Return the [X, Y] coordinate for the center point of the cell that contains the specified text.  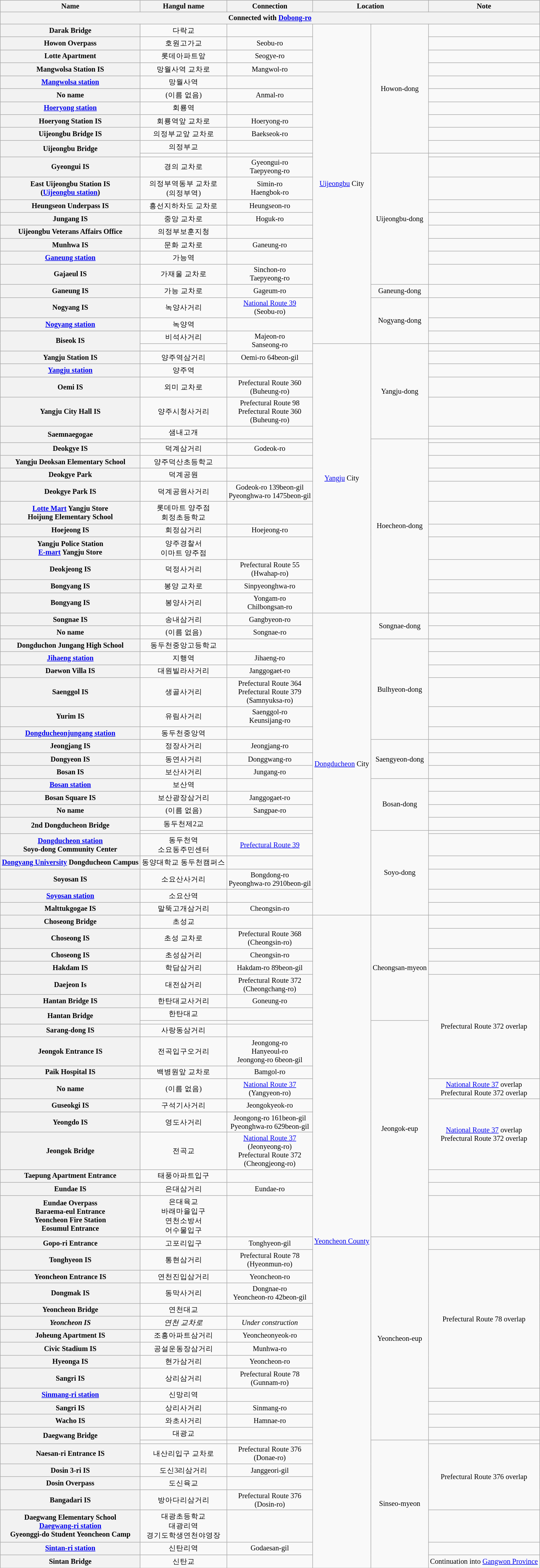
사랑동삼거리 [184, 1030]
덕정사거리 [184, 569]
Sinmang-ri station [71, 1395]
Gyeongui-roTaepyeong-ro [270, 167]
망월사역 교차로 [184, 69]
Saemnaegogae [71, 434]
Sintan Bridge [71, 1561]
Connection [270, 6]
생골사거리 [184, 692]
Prefectural Route 372 overlap [484, 1027]
Howon Overpass [71, 43]
Uijeongbu Bridge [71, 149]
Wacho IS [71, 1421]
동두천역소요동주민센터 [184, 845]
Prefectural Route 364Prefectural Route 379(Samnyuksa-ro) [270, 692]
회정삼거리 [184, 531]
Hamnae-ro [270, 1421]
보산사거리 [184, 772]
National Route 39(Seobu-ro) [270, 308]
가능 교차로 [184, 291]
샘내고개 [184, 432]
Hantan Bridge [71, 1016]
대전삼거리 [184, 985]
Tonghyeon IS [71, 1260]
Songnae IS [71, 619]
Prefectural Route 78(Gunnam-ro) [270, 1378]
Gangbyeon-ro [270, 619]
Saenggol-roKeunsijang-ro [270, 716]
Seogye-ro [270, 56]
연천 교차로 [184, 1323]
동두천중앙고등학교 [184, 646]
Lotte Apartment [71, 56]
한탄대교사거리 [184, 1001]
초성삼거리 [184, 955]
Jungang-ro [270, 772]
Deokjeong IS [71, 569]
Yeoncheon IS [71, 1323]
양주시청사거리 [184, 412]
Continuation into Gangwon Province [484, 1561]
Dongducheonjungang station [71, 733]
Uijeongbu-dong [400, 219]
Jihaeng-ro [270, 658]
Eundae-ro [270, 1189]
Note [484, 6]
Dosin Overpass [71, 1483]
녹양역 [184, 324]
정장사거리 [184, 746]
덕계공원사거리 [184, 491]
Naesan-ri Entrance IS [71, 1454]
의정부보훈지청 [184, 231]
동두천중앙역 [184, 733]
Jeongjang IS [71, 746]
Deokgye Park [71, 475]
Biseok IS [71, 341]
Nogyang-dong [400, 320]
양주역삼거리 [184, 358]
Dongnae-roYeoncheon-ro 42beon-gil [270, 1293]
Hoeryong Station IS [71, 121]
Sinchon-roTaepyeong-ro [270, 274]
Sinpyeonghwa-ro [270, 586]
동연사거리 [184, 759]
덕계삼거리 [184, 449]
롯데마트 양주점회정초등학교 [184, 513]
Majeon-roSanseong-ro [270, 341]
초성교 [184, 921]
Bosan station [71, 785]
Uijeongbu City [342, 184]
Cheongsan-myeon [400, 968]
Goneung-ro [270, 1001]
Bulhyeon-dong [400, 689]
양주역 [184, 370]
Prefectural Route 372(Cheongchang-ro) [270, 985]
초성 교차로 [184, 938]
Jihaeng station [71, 658]
방아다리삼거리 [184, 1500]
비석사거리 [184, 337]
롯데아파트앞 [184, 56]
Sarang-dong IS [71, 1030]
Yangju City [342, 478]
Yeoncheon Entrance IS [71, 1276]
Yangju Deoksan Elementary School [71, 461]
Yeoncheon County [342, 1241]
Godaesan-gil [270, 1549]
Jeongokyeok-ro [270, 1106]
Nogyang IS [71, 308]
양주덕산초등학교 [184, 461]
외미 교차로 [184, 387]
2nd Dongducheon Bridge [71, 825]
Prefectural Route 376 overlap [484, 1477]
Yeoncheonyeok-ro [270, 1336]
Munhwa-ro [270, 1348]
Soyosan station [71, 896]
Dongduchon Jungang High School [71, 646]
Soyosan IS [71, 879]
연천진입삼거리 [184, 1276]
Howon-dong [400, 89]
Daewon Villa IS [71, 671]
Jeongok Bridge [71, 1151]
Yurim IS [71, 716]
Songnae-dong [400, 626]
Eundae IS [71, 1189]
Lotte Mart Yangju StoreHoijung Elementary School [71, 513]
신탄리역 [184, 1549]
Baekseok-ro [270, 134]
Hangul name [184, 6]
Ganeung-ro [270, 245]
상리사거리 [184, 1407]
Oemi IS [71, 387]
대원빌라사거리 [184, 671]
전곡입구오거리 [184, 1051]
Prefectural Route 39 [270, 845]
Yangju station [71, 370]
Godeok-ro 139beon-gilPyeonghwa-ro 1475beon-gil [270, 491]
가재울 교차로 [184, 274]
Daejeon Is [71, 985]
Jeongong-ro 161beon-gilPyeonghwa-ro 629beon-gil [270, 1122]
Hakdam-ro 89beon-gil [270, 968]
문화 교차로 [184, 245]
Hoeryong-ro [270, 121]
전곡교 [184, 1151]
의정부교 [184, 147]
다락교 [184, 30]
Dongducheon City [342, 764]
Mangwol-ro [270, 69]
Prefectural Route 376(Dosin-ro) [270, 1500]
Jeongong-roHanyeoul-roJeongong-ro 6beon-gil [270, 1051]
녹양사거리 [184, 308]
Dongducheon stationSoyo-dong Community Center [71, 845]
Sangpae-ro [270, 811]
호원고가교 [184, 43]
Bosan Square IS [71, 798]
동양대학교 동두천캠퍼스 [184, 862]
Simin-roHaengbok-ro [270, 188]
Saenggol IS [71, 692]
Seobu-ro [270, 43]
Bangadari IS [71, 1500]
상리삼거리 [184, 1378]
Name [71, 6]
Mangwolsa station [71, 82]
Choseong Bridge [71, 921]
Hyeonga IS [71, 1362]
통현삼거리 [184, 1260]
Nogyang station [71, 324]
조흥아파트삼거리 [184, 1336]
Oemi-ro 64beon-gil [270, 358]
Ganeung station [71, 258]
Tonghyeon-gil [270, 1243]
Anmal-ro [270, 95]
Ganeung-dong [400, 291]
Prefectural Route 55(Hwahap-ro) [270, 569]
Civic Stadium IS [71, 1348]
Malttukgogae IS [71, 909]
Songnae-ro [270, 632]
신탄교 [184, 1561]
와초사거리 [184, 1421]
은대육교바래마을입구연천소방서어수물입구 [184, 1216]
Deokgye Park IS [71, 491]
중앙 교차로 [184, 219]
Bamgol-ro [270, 1072]
Prefectural Route 98Prefectural Route 360(Buheung-ro) [270, 412]
Hoejeong-ro [270, 531]
Bosan-dong [400, 804]
Gopo-ri Entrance [71, 1243]
Sinseo-myeon [400, 1504]
Janggeori-gil [270, 1470]
Hantan Bridge IS [71, 1001]
Gyeongui IS [71, 167]
Yangju City Hall IS [71, 412]
봉양 교차로 [184, 586]
회룡역 [184, 108]
Guseokgi IS [71, 1106]
Hoeryong station [71, 108]
Daegwang Elementary SchoolDaegwang-ri stationGyeonggi-do Student Yeoncheon Camp [71, 1526]
Yeoncheon-eup [400, 1338]
Uijeongbu Bridge IS [71, 134]
구석기사거리 [184, 1106]
봉양사거리 [184, 603]
의정부역동부 교차로(의정부역) [184, 188]
동막사거리 [184, 1293]
신망리역 [184, 1395]
Jeongok Entrance IS [71, 1051]
Dongyeon IS [71, 759]
Yangju Station IS [71, 358]
보산역 [184, 785]
망월사역 [184, 82]
지행역 [184, 658]
공설운동장삼거리 [184, 1348]
고포리입구 [184, 1243]
National Route 37(Jeonyeong-ro)Prefectural Route 372(Cheongjeong-ro) [270, 1151]
백병원앞 교차로 [184, 1072]
Hoejeong IS [71, 531]
Mangwolsa Station IS [71, 69]
Donggwang-ro [270, 759]
가능역 [184, 258]
흥선지하차도 교차로 [184, 206]
Deokgye IS [71, 449]
Yangju Police StationE-mart Yangju Store [71, 548]
Heungseon Underpass IS [71, 206]
회룡역앞 교차로 [184, 121]
양주경찰서이마트 양주점 [184, 548]
도신3리삼거리 [184, 1470]
Yongam-roChilbongsan-ro [270, 603]
Hoguk-ro [270, 219]
Dosin 3-ri IS [71, 1470]
Jeongjang-ro [270, 746]
내산리입구 교차로 [184, 1454]
Dongyang University Dongducheon Campus [71, 862]
Joheung Apartment IS [71, 1336]
Munhwa IS [71, 245]
Bosan IS [71, 772]
연천대교 [184, 1309]
덕계공원 [184, 475]
Heungseon-ro [270, 206]
Eundae OverpassBaraema-eul EntranceYeoncheon Fire StationEosumul Entrance [71, 1216]
Jungang IS [71, 219]
경의 교차로 [184, 167]
Godeok-ro [270, 449]
Prefectural Route 376(Donae-ro) [270, 1454]
Prefectural Route 78 overlap [484, 1319]
한탄대교 [184, 1014]
대광초등학교대광리역경기도학생연천야영장 [184, 1526]
Connected with Dobong-ro [270, 18]
보산광장삼거리 [184, 798]
East Uijeongbu Station IS(Uijeongbu station) [71, 188]
소요산사거리 [184, 879]
은대삼거리 [184, 1189]
Gageum-ro [270, 291]
Daegwang Bridge [71, 1435]
Sinmang-ro [270, 1407]
도신육교 [184, 1483]
Yangju-dong [400, 391]
Under construction [270, 1323]
Prefectural Route 360(Buheung-ro) [270, 387]
Hoecheon-dong [400, 526]
의정부교앞 교차로 [184, 134]
Prefectural Route 78(Hyeonmun-ro) [270, 1260]
대광교 [184, 1434]
Taepung Apartment Entrance [71, 1176]
Location [371, 6]
Uijeongbu Veterans Affairs Office [71, 231]
Jeongok-eup [400, 1129]
학담삼거리 [184, 968]
Prefectural Route 368(Cheongsin-ro) [270, 938]
Yeoncheon Bridge [71, 1309]
Soyo-dong [400, 873]
Hakdam IS [71, 968]
동두천제2교 [184, 823]
현가삼거리 [184, 1362]
Bongdong-roPyeonghwa-ro 2910beon-gil [270, 879]
National Route 37(Yangyeon-ro) [270, 1089]
Darak Bridge [71, 30]
Ganeung IS [71, 291]
Dongmak IS [71, 1293]
영도사거리 [184, 1122]
말뚝고개삼거리 [184, 909]
소요산역 [184, 896]
송내삼거리 [184, 619]
Gajaeul IS [71, 274]
Saengyeon-dong [400, 759]
Sintan-ri station [71, 1549]
Yeongdo IS [71, 1122]
태풍아파트입구 [184, 1176]
유림사거리 [184, 716]
Paik Hospital IS [71, 1072]
